From the cell containing the given text, extract its center point as [X, Y] coordinate. 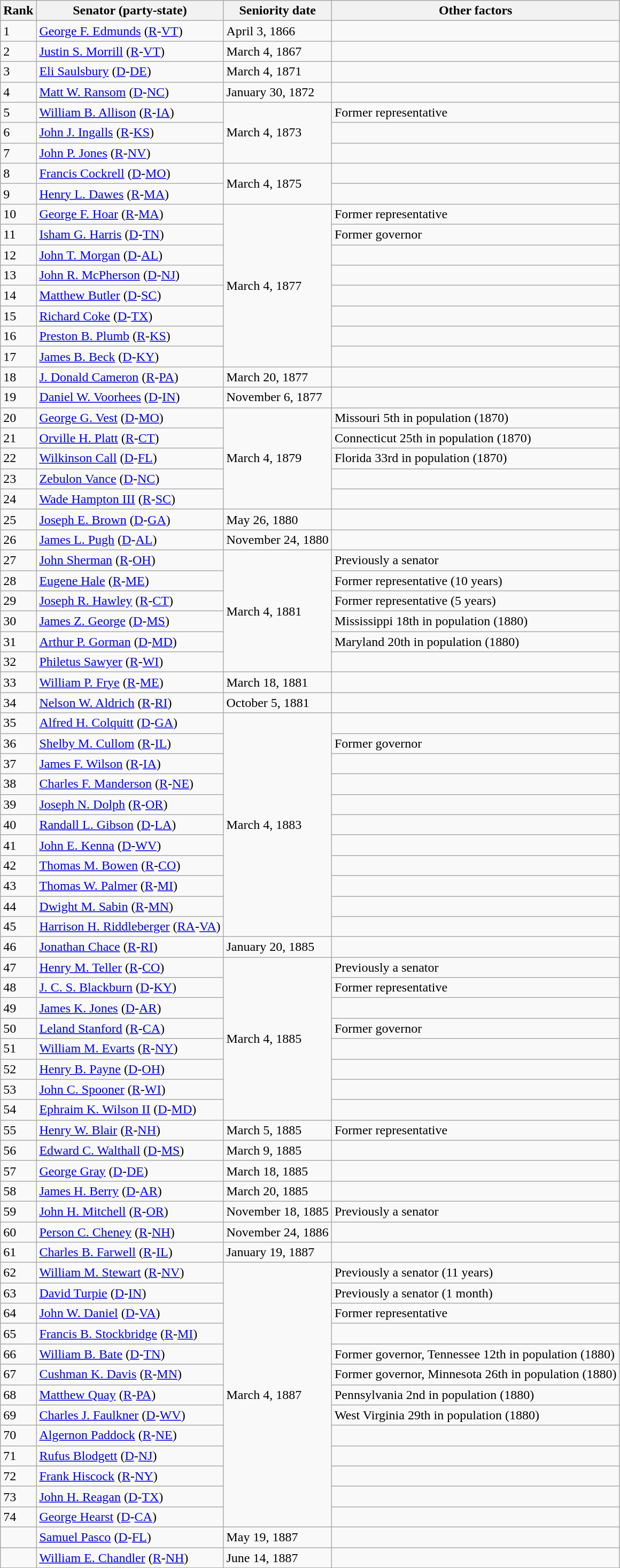
Former representative (10 years) [476, 580]
63 [18, 1293]
29 [18, 601]
Zebulon Vance (D-NC) [130, 479]
John T. Morgan (D-AL) [130, 255]
Joseph N. Dolph (R-OR) [130, 804]
14 [18, 296]
June 14, 1887 [277, 1558]
Nelson W. Aldrich (R-RI) [130, 703]
May 19, 1887 [277, 1537]
Samuel Pasco (D-FL) [130, 1537]
March 20, 1885 [277, 1191]
Charles F. Manderson (R-NE) [130, 784]
March 4, 1885 [277, 1039]
J. Donald Cameron (R-PA) [130, 377]
William M. Evarts (R-NY) [130, 1049]
Rank [18, 11]
March 18, 1885 [277, 1171]
Wilkinson Call (D-FL) [130, 458]
69 [18, 1415]
John J. Ingalls (R-KS) [130, 133]
37 [18, 764]
58 [18, 1191]
22 [18, 458]
72 [18, 1476]
Randall L. Gibson (D-LA) [130, 825]
51 [18, 1049]
44 [18, 906]
49 [18, 1008]
54 [18, 1110]
John H. Mitchell (R-OR) [130, 1211]
Justin S. Morrill (R-VT) [130, 51]
65 [18, 1334]
61 [18, 1252]
January 30, 1872 [277, 92]
15 [18, 316]
March 4, 1875 [277, 183]
Thomas M. Bowen (R-CO) [130, 865]
March 4, 1867 [277, 51]
Dwight M. Sabin (R-MN) [130, 906]
20 [18, 418]
33 [18, 682]
26 [18, 540]
Alfred H. Colquitt (D-GA) [130, 723]
18 [18, 377]
Daniel W. Voorhees (D-IN) [130, 397]
64 [18, 1313]
March 20, 1877 [277, 377]
William B. Bate (D-TN) [130, 1354]
3 [18, 72]
Francis Cockrell (D-MO) [130, 173]
42 [18, 865]
Eli Saulsbury (D-DE) [130, 72]
41 [18, 845]
9 [18, 194]
62 [18, 1273]
James Z. George (D-MS) [130, 621]
John H. Reagan (D-TX) [130, 1496]
Edward C. Walthall (D-MS) [130, 1150]
16 [18, 336]
Missouri 5th in population (1870) [476, 418]
Orville H. Platt (R-CT) [130, 438]
November 24, 1886 [277, 1232]
30 [18, 621]
53 [18, 1089]
March 18, 1881 [277, 682]
Eugene Hale (R-ME) [130, 580]
October 5, 1881 [277, 703]
March 4, 1887 [277, 1395]
5 [18, 112]
Ephraim K. Wilson II (D-MD) [130, 1110]
John R. McPherson (D-NJ) [130, 275]
67 [18, 1374]
Frank Hiscock (R-NY) [130, 1476]
Charles B. Farwell (R-IL) [130, 1252]
11 [18, 234]
55 [18, 1130]
J. C. S. Blackburn (D-KY) [130, 988]
Henry M. Teller (R-CO) [130, 967]
7 [18, 153]
Cushman K. Davis (R-MN) [130, 1374]
May 26, 1880 [277, 519]
January 19, 1887 [277, 1252]
70 [18, 1435]
John Sherman (R-OH) [130, 560]
West Virginia 29th in population (1880) [476, 1415]
Joseph E. Brown (D-GA) [130, 519]
March 4, 1883 [277, 825]
47 [18, 967]
74 [18, 1517]
Wade Hampton III (R-SC) [130, 499]
March 4, 1879 [277, 458]
38 [18, 784]
35 [18, 723]
Person C. Cheney (R-NH) [130, 1232]
46 [18, 947]
Previously a senator (1 month) [476, 1293]
24 [18, 499]
31 [18, 642]
23 [18, 479]
57 [18, 1171]
James L. Pugh (D-AL) [130, 540]
45 [18, 927]
21 [18, 438]
Richard Coke (D-TX) [130, 316]
William M. Stewart (R-NV) [130, 1273]
Jonathan Chace (R-RI) [130, 947]
John W. Daniel (D-VA) [130, 1313]
November 24, 1880 [277, 540]
Algernon Paddock (R-NE) [130, 1435]
Shelby M. Cullom (R-IL) [130, 743]
52 [18, 1069]
71 [18, 1456]
George F. Hoar (R-MA) [130, 214]
12 [18, 255]
Philetus Sawyer (R-WI) [130, 662]
March 5, 1885 [277, 1130]
Arthur P. Gorman (D-MD) [130, 642]
George Hearst (D-CA) [130, 1517]
2 [18, 51]
William P. Frye (R-ME) [130, 682]
William E. Chandler (R-NH) [130, 1558]
40 [18, 825]
68 [18, 1395]
Rufus Blodgett (D-NJ) [130, 1456]
March 4, 1871 [277, 72]
Former representative (5 years) [476, 601]
Thomas W. Palmer (R-MI) [130, 886]
George G. Vest (D-MO) [130, 418]
59 [18, 1211]
8 [18, 173]
25 [18, 519]
John P. Jones (R-NV) [130, 153]
Henry W. Blair (R-NH) [130, 1130]
Previously a senator (11 years) [476, 1273]
Former governor, Minnesota 26th in population (1880) [476, 1374]
James H. Berry (D-AR) [130, 1191]
Leland Stanford (R-CA) [130, 1028]
March 4, 1873 [277, 133]
Matthew Quay (R-PA) [130, 1395]
6 [18, 133]
13 [18, 275]
George F. Edmunds (R-VT) [130, 31]
John E. Kenna (D-WV) [130, 845]
Mississippi 18th in population (1880) [476, 621]
Henry B. Payne (D-OH) [130, 1069]
January 20, 1885 [277, 947]
April 3, 1866 [277, 31]
10 [18, 214]
November 6, 1877 [277, 397]
Seniority date [277, 11]
Matthew Butler (D-SC) [130, 296]
William B. Allison (R-IA) [130, 112]
Harrison H. Riddleberger (RA-VA) [130, 927]
Senator (party-state) [130, 11]
Isham G. Harris (D-TN) [130, 234]
Florida 33rd in population (1870) [476, 458]
39 [18, 804]
27 [18, 560]
March 4, 1877 [277, 285]
4 [18, 92]
James F. Wilson (R-IA) [130, 764]
60 [18, 1232]
43 [18, 886]
Francis B. Stockbridge (R-MI) [130, 1334]
George Gray (D-DE) [130, 1171]
32 [18, 662]
Other factors [476, 11]
November 18, 1885 [277, 1211]
March 4, 1881 [277, 611]
73 [18, 1496]
66 [18, 1354]
John C. Spooner (R-WI) [130, 1089]
Charles J. Faulkner (D-WV) [130, 1415]
28 [18, 580]
March 9, 1885 [277, 1150]
36 [18, 743]
James K. Jones (D-AR) [130, 1008]
James B. Beck (D-KY) [130, 357]
Matt W. Ransom (D-NC) [130, 92]
17 [18, 357]
Former governor, Tennessee 12th in population (1880) [476, 1354]
David Turpie (D-IN) [130, 1293]
Pennsylvania 2nd in population (1880) [476, 1395]
Joseph R. Hawley (R-CT) [130, 601]
Connecticut 25th in population (1870) [476, 438]
19 [18, 397]
56 [18, 1150]
48 [18, 988]
Maryland 20th in population (1880) [476, 642]
Preston B. Plumb (R-KS) [130, 336]
1 [18, 31]
Henry L. Dawes (R-MA) [130, 194]
34 [18, 703]
50 [18, 1028]
